For the text-containing cell, return its midpoint in (x, y) coordinate format. 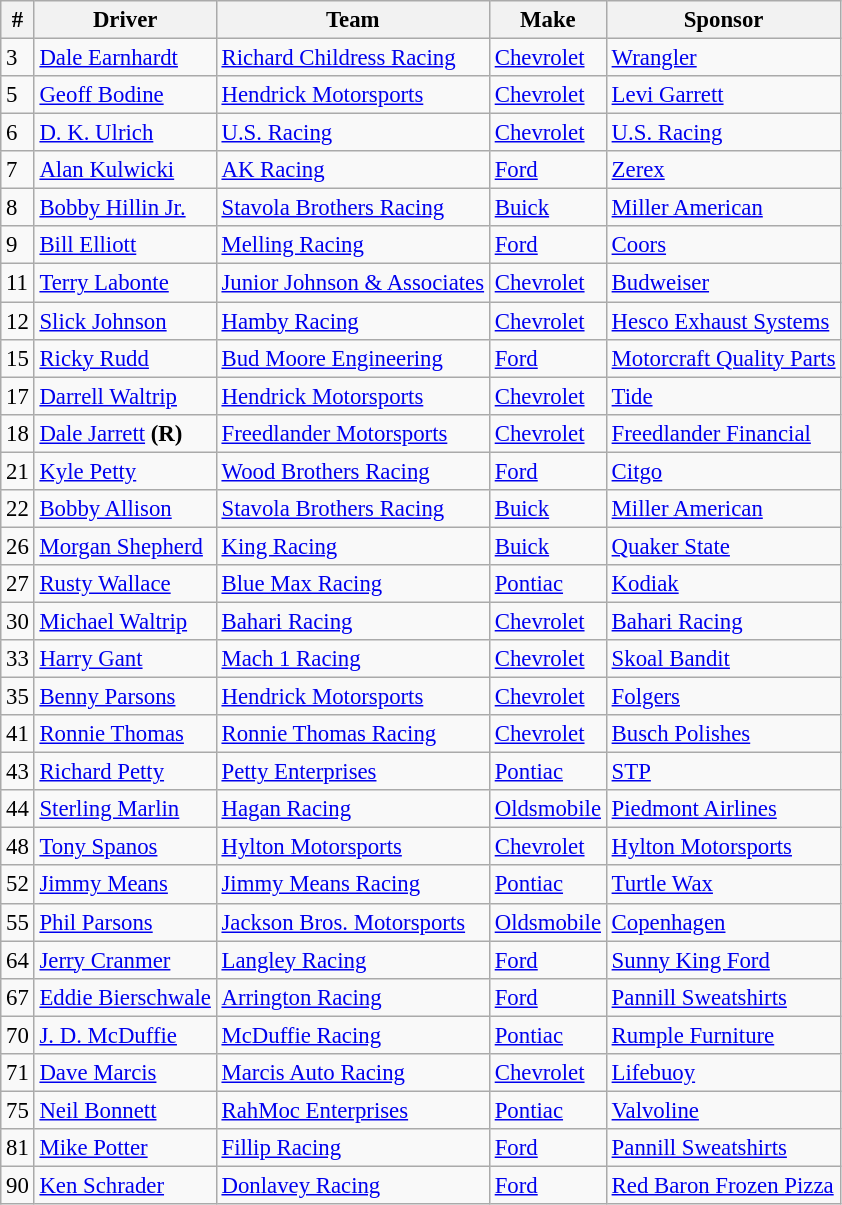
52 (18, 885)
Langley Racing (352, 960)
9 (18, 245)
21 (18, 471)
Ken Schrader (125, 1185)
Sterling Marlin (125, 809)
Wood Brothers Racing (352, 471)
43 (18, 772)
RahMoc Enterprises (352, 1110)
12 (18, 321)
67 (18, 997)
Neil Bonnett (125, 1110)
Jimmy Means Racing (352, 885)
Busch Polishes (724, 734)
Budweiser (724, 283)
Driver (125, 20)
48 (18, 847)
McDuffie Racing (352, 1035)
11 (18, 283)
8 (18, 208)
Richard Petty (125, 772)
Valvoline (724, 1110)
Team (352, 20)
Fillip Racing (352, 1148)
Terry Labonte (125, 283)
Dave Marcis (125, 1073)
Geoff Bodine (125, 95)
Melling Racing (352, 245)
Folgers (724, 697)
Jimmy Means (125, 885)
64 (18, 960)
Dale Earnhardt (125, 58)
44 (18, 809)
3 (18, 58)
Levi Garrett (724, 95)
Rusty Wallace (125, 584)
Quaker State (724, 546)
Skoal Bandit (724, 659)
Coors (724, 245)
Freedlander Motorsports (352, 433)
# (18, 20)
55 (18, 922)
Red Baron Frozen Pizza (724, 1185)
Sunny King Ford (724, 960)
33 (18, 659)
Jerry Cranmer (125, 960)
Blue Max Racing (352, 584)
6 (18, 133)
Sponsor (724, 20)
7 (18, 170)
Donlavey Racing (352, 1185)
17 (18, 396)
Copenhagen (724, 922)
15 (18, 358)
Marcis Auto Racing (352, 1073)
Bud Moore Engineering (352, 358)
Harry Gant (125, 659)
Slick Johnson (125, 321)
AK Racing (352, 170)
Richard Childress Racing (352, 58)
Jackson Bros. Motorsports (352, 922)
70 (18, 1035)
Motorcraft Quality Parts (724, 358)
Ronnie Thomas (125, 734)
J. D. McDuffie (125, 1035)
5 (18, 95)
Darrell Waltrip (125, 396)
Ronnie Thomas Racing (352, 734)
Citgo (724, 471)
Rumple Furniture (724, 1035)
27 (18, 584)
Phil Parsons (125, 922)
Kyle Petty (125, 471)
Ricky Rudd (125, 358)
Eddie Bierschwale (125, 997)
Bill Elliott (125, 245)
Lifebuoy (724, 1073)
Kodiak (724, 584)
Dale Jarrett (R) (125, 433)
Mach 1 Racing (352, 659)
18 (18, 433)
81 (18, 1148)
Arrington Racing (352, 997)
Bobby Hillin Jr. (125, 208)
Turtle Wax (724, 885)
King Racing (352, 546)
D. K. Ulrich (125, 133)
41 (18, 734)
22 (18, 509)
Make (548, 20)
Freedlander Financial (724, 433)
71 (18, 1073)
STP (724, 772)
Hesco Exhaust Systems (724, 321)
Hagan Racing (352, 809)
35 (18, 697)
Hamby Racing (352, 321)
Zerex (724, 170)
Tide (724, 396)
90 (18, 1185)
26 (18, 546)
Michael Waltrip (125, 621)
Benny Parsons (125, 697)
Piedmont Airlines (724, 809)
Petty Enterprises (352, 772)
Morgan Shepherd (125, 546)
Tony Spanos (125, 847)
Junior Johnson & Associates (352, 283)
Alan Kulwicki (125, 170)
30 (18, 621)
Bobby Allison (125, 509)
Mike Potter (125, 1148)
Wrangler (724, 58)
75 (18, 1110)
